Extract the [X, Y] coordinate from the center of the cell holding the provided text.  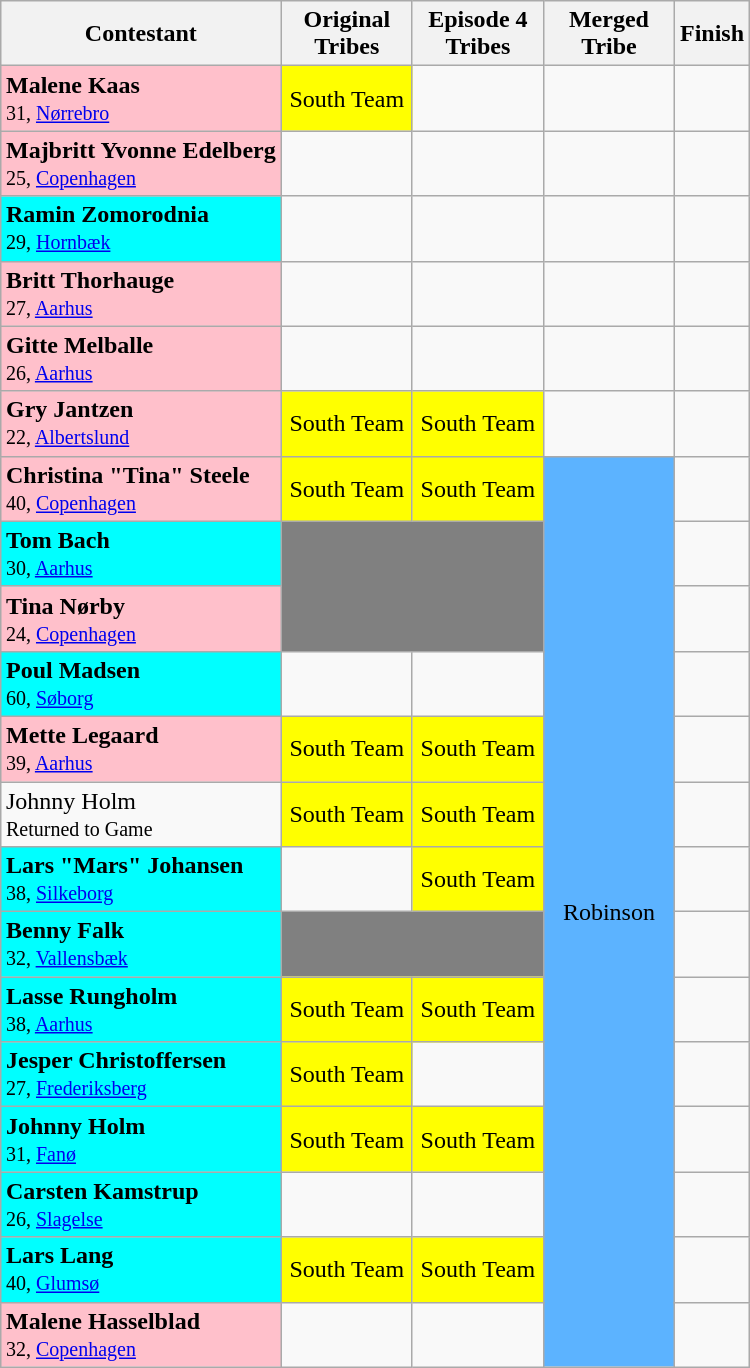
Benny Falk32, Vallensbæk [140, 944]
Carsten Kamstrup26, Slagelse [140, 1204]
Poul Madsen60, Søborg [140, 684]
MergedTribe [608, 34]
Britt Thorhauge 27, Aarhus [140, 294]
Malene Hasselblad32, Copenhagen [140, 1334]
Malene Kaas31, Nørrebro [140, 98]
Christina "Tina" Steele40, Copenhagen [140, 488]
Gitte Melballe 26, Aarhus [140, 358]
Tom Bach30, Aarhus [140, 554]
Jesper Christoffersen27, Frederiksberg [140, 1074]
Lasse Rungholm38, Aarhus [140, 1010]
Tina Nørby24, Copenhagen [140, 618]
Robinson [608, 912]
Mette Legaard39, Aarhus [140, 748]
Episode 4Tribes [478, 34]
Majbritt Yvonne Edelberg25, Copenhagen [140, 164]
Johnny Holm31, Fanø [140, 1140]
Ramin Zomorodnia29, Hornbæk [140, 228]
OriginalTribes [346, 34]
Lars "Mars" Johansen38, Silkeborg [140, 880]
Johnny HolmReturned to Game [140, 814]
Finish [712, 34]
Gry Jantzen22, Albertslund [140, 424]
Contestant [140, 34]
Lars Lang40, Glumsø [140, 1270]
